Find where the given text appears and provide that cell's center as [X, Y] coordinate. 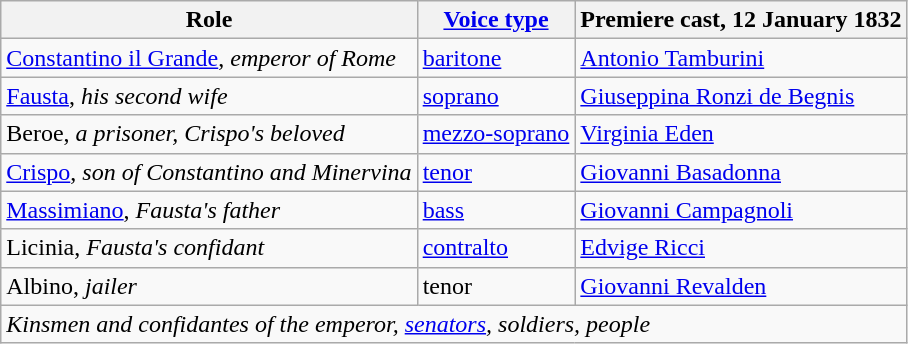
Giovanni Campagnoli [741, 210]
Premiere cast, 12 January 1832 [741, 20]
contralto [496, 248]
Virginia Eden [741, 134]
Fausta, his second wife [209, 96]
Giuseppina Ronzi de Begnis [741, 96]
Antonio Tamburini [741, 58]
Massimiano, Fausta's father [209, 210]
Beroe, a prisoner, Crispo's beloved [209, 134]
Constantino il Grande, emperor of Rome [209, 58]
Crispo, son of Constantino and Minervina [209, 172]
baritone [496, 58]
Kinsmen and confidantes of the emperor, senators, soldiers, people [454, 324]
bass [496, 210]
Albino, jailer [209, 286]
Giovanni Basadonna [741, 172]
mezzo-soprano [496, 134]
Edvige Ricci [741, 248]
Licinia, Fausta's confidant [209, 248]
soprano [496, 96]
Voice type [496, 20]
Giovanni Revalden [741, 286]
Role [209, 20]
